Return [x, y] of the center of cell containing provided text 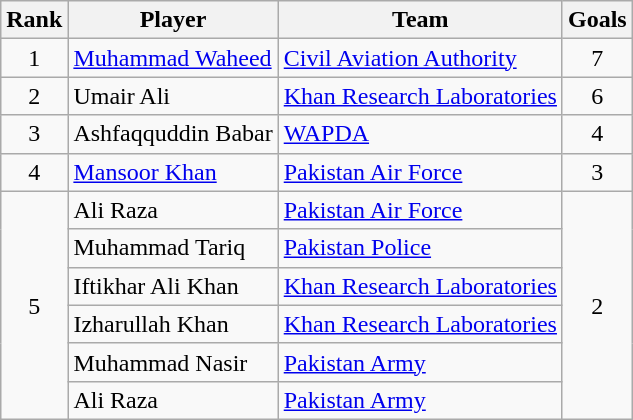
Mansoor Khan [173, 172]
Pakistan Police [420, 248]
6 [597, 96]
WAPDA [420, 134]
Iftikhar Ali Khan [173, 286]
Civil Aviation Authority [420, 58]
7 [597, 58]
Muhammad Waheed [173, 58]
Umair Ali [173, 96]
Muhammad Tariq [173, 248]
5 [34, 305]
Goals [597, 20]
Rank [34, 20]
1 [34, 58]
Team [420, 20]
Ashfaqquddin Babar [173, 134]
Muhammad Nasir [173, 362]
Izharullah Khan [173, 324]
Player [173, 20]
